Identify which cell holds the provided text, then report its (X, Y) central coordinate. 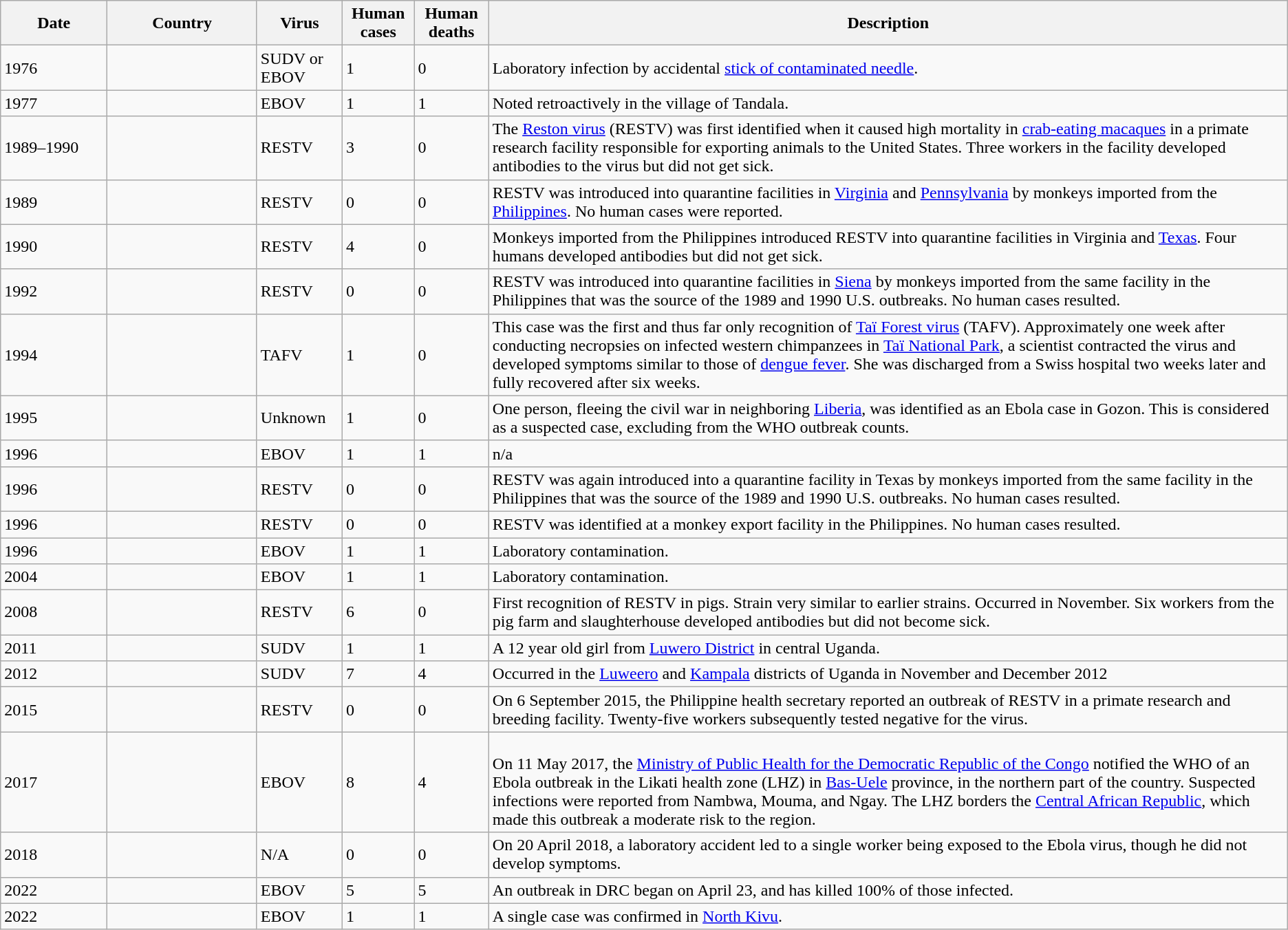
Description (888, 23)
1989 (54, 202)
1994 (54, 355)
1995 (54, 418)
2008 (54, 612)
1990 (54, 246)
A 12 year old girl from Luwero District in central Uganda. (888, 648)
RESTV was identified at a monkey export facility in the Philippines. No human cases resulted. (888, 524)
2018 (54, 854)
3 (378, 148)
2017 (54, 782)
N/A (299, 854)
Human deaths (451, 23)
Country (182, 23)
Human cases (378, 23)
An outbreak in DRC began on April 23, and has killed 100% of those infected. (888, 890)
8 (378, 782)
2011 (54, 648)
A single case was confirmed in North Kivu. (888, 916)
n/a (888, 453)
Unknown (299, 418)
6 (378, 612)
1992 (54, 292)
2012 (54, 674)
Virus (299, 23)
SUDV or EBOV (299, 67)
7 (378, 674)
Occurred in the Luweero and Kampala districts of Uganda in November and December 2012 (888, 674)
2004 (54, 577)
TAFV (299, 355)
On 20 April 2018, a laboratory accident led to a single worker being exposed to the Ebola virus, though he did not develop symptoms. (888, 854)
Noted retroactively in the village of Tandala. (888, 103)
1989–1990 (54, 148)
RESTV was introduced into quarantine facilities in Virginia and Pennsylvania by monkeys imported from the Philippines. No human cases were reported. (888, 202)
1976 (54, 67)
2015 (54, 710)
Laboratory infection by accidental stick of contaminated needle. (888, 67)
Date (54, 23)
1977 (54, 103)
